Return the [X, Y] coordinate for the center point of the cell that contains the specified text.  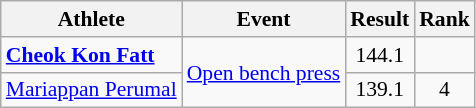
139.1 [380, 90]
Event [264, 19]
4 [444, 90]
Result [380, 19]
Mariappan Perumal [92, 90]
144.1 [380, 55]
Rank [444, 19]
Cheok Kon Fatt [92, 55]
Open bench press [264, 72]
Athlete [92, 19]
